Output the [x, y] coordinate of the center of the cell containing the given text.  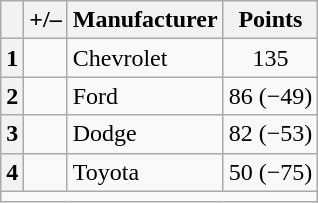
+/– [46, 20]
Dodge [145, 134]
50 (−75) [270, 172]
2 [12, 96]
1 [12, 58]
Chevrolet [145, 58]
Manufacturer [145, 20]
4 [12, 172]
Toyota [145, 172]
135 [270, 58]
3 [12, 134]
Points [270, 20]
86 (−49) [270, 96]
82 (−53) [270, 134]
Ford [145, 96]
